Return the (X, Y) coordinate for the center point of the cell that contains the specified text.  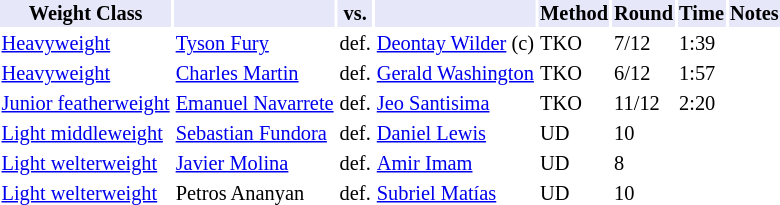
Amir Imam (455, 164)
Sebastian Fundora (254, 134)
Round (644, 14)
Junior featherweight (86, 104)
Emanuel Navarrete (254, 104)
Time (702, 14)
1:39 (702, 44)
6/12 (644, 74)
Javier Molina (254, 164)
Tyson Fury (254, 44)
8 (644, 164)
Light middleweight (86, 134)
Gerald Washington (455, 74)
Notes (754, 14)
Charles Martin (254, 74)
11/12 (644, 104)
7/12 (644, 44)
Jeo Santisima (455, 104)
Method (574, 14)
1:57 (702, 74)
Deontay Wilder (c) (455, 44)
Daniel Lewis (455, 134)
10 (644, 134)
Weight Class (86, 14)
vs. (355, 14)
Light welterweight (86, 164)
2:20 (702, 104)
